Capture the cell that displays the provided text and extract its (x, y) central coordinate. 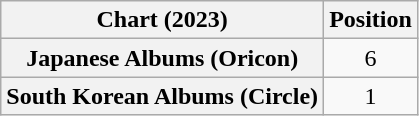
Chart (2023) (162, 20)
Japanese Albums (Oricon) (162, 58)
South Korean Albums (Circle) (162, 96)
1 (371, 96)
Position (371, 20)
6 (371, 58)
